Extract the [x, y] coordinate from the center of the cell holding the provided text.  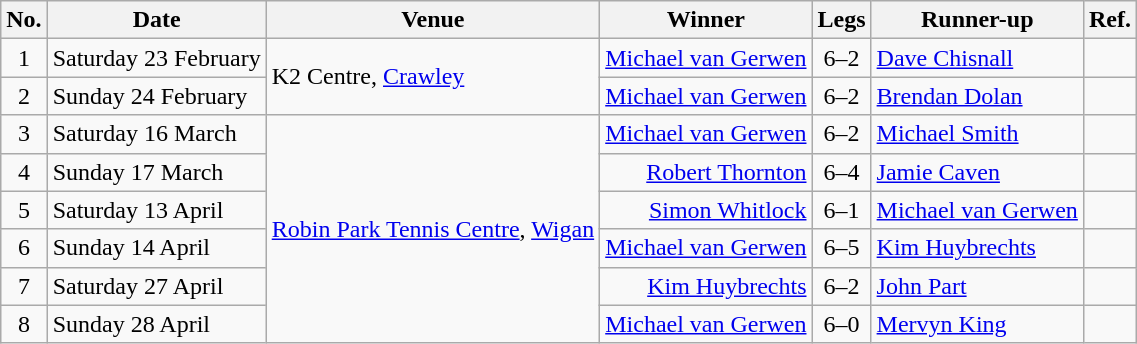
3 [24, 134]
2 [24, 96]
Legs [842, 20]
7 [24, 286]
Mervyn King [977, 324]
Venue [433, 20]
John Part [977, 286]
Jamie Caven [977, 172]
Winner [706, 20]
6–0 [842, 324]
Simon Whitlock [706, 210]
1 [24, 58]
Saturday 13 April [156, 210]
8 [24, 324]
Robin Park Tennis Centre, Wigan [433, 229]
Runner-up [977, 20]
Sunday 24 February [156, 96]
No. [24, 20]
6–4 [842, 172]
Sunday 17 March [156, 172]
Dave Chisnall [977, 58]
Saturday 27 April [156, 286]
6–5 [842, 248]
Sunday 14 April [156, 248]
5 [24, 210]
Ref. [1110, 20]
Michael Smith [977, 134]
6 [24, 248]
Brendan Dolan [977, 96]
Date [156, 20]
Robert Thornton [706, 172]
Sunday 28 April [156, 324]
K2 Centre, Crawley [433, 77]
6–1 [842, 210]
4 [24, 172]
Saturday 16 March [156, 134]
Saturday 23 February [156, 58]
